Identify which cell holds the provided text, then report its (X, Y) central coordinate. 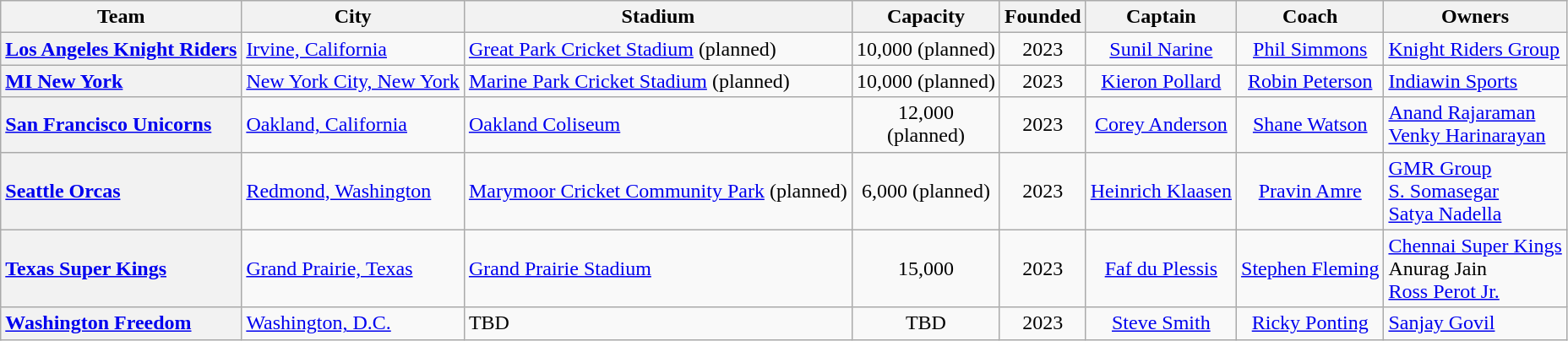
Washington Freedom (122, 323)
MI New York (122, 81)
12,000(planned) (926, 125)
Grand Prairie, Texas (353, 268)
6,000 (planned) (926, 191)
Ricky Ponting (1310, 323)
New York City, New York (353, 81)
Oakland, California (353, 125)
Great Park Cricket Stadium (planned) (657, 49)
Marymoor Cricket Community Park (planned) (657, 191)
Indiawin Sports (1475, 81)
Heinrich Klaasen (1161, 191)
Seattle Orcas (122, 191)
Team (122, 17)
Knight Riders Group (1475, 49)
Chennai Super KingsAnurag JainRoss Perot Jr. (1475, 268)
Phil Simmons (1310, 49)
Corey Anderson (1161, 125)
Grand Prairie Stadium (657, 268)
Founded (1043, 17)
Kieron Pollard (1161, 81)
Stadium (657, 17)
Marine Park Cricket Stadium (planned) (657, 81)
Anand RajaramanVenky Harinarayan (1475, 125)
Texas Super Kings (122, 268)
Faf du Plessis (1161, 268)
Captain (1161, 17)
Capacity (926, 17)
San Francisco Unicorns (122, 125)
Oakland Coliseum (657, 125)
Sanjay Govil (1475, 323)
Pravin Amre (1310, 191)
Stephen Fleming (1310, 268)
GMR GroupS. Somasegar Satya Nadella (1475, 191)
15,000 (926, 268)
Irvine, California (353, 49)
Owners (1475, 17)
City (353, 17)
Los Angeles Knight Riders (122, 49)
Shane Watson (1310, 125)
Redmond, Washington (353, 191)
Steve Smith (1161, 323)
Coach (1310, 17)
Sunil Narine (1161, 49)
Washington, D.C. (353, 323)
Robin Peterson (1310, 81)
